Detect which cell encompasses the target text, then output its (X, Y) center coordinate. 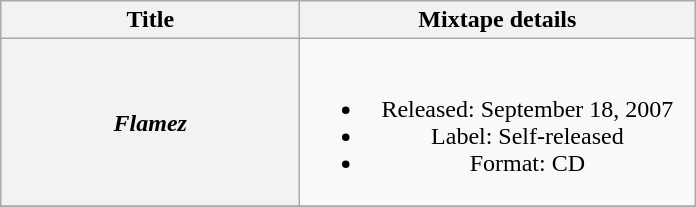
Flamez (150, 122)
Mixtape details (498, 20)
Title (150, 20)
Released: September 18, 2007Label: Self-releasedFormat: CD (498, 122)
